Scan for the cell matching the given text and deliver its (X, Y) coordinate at center. 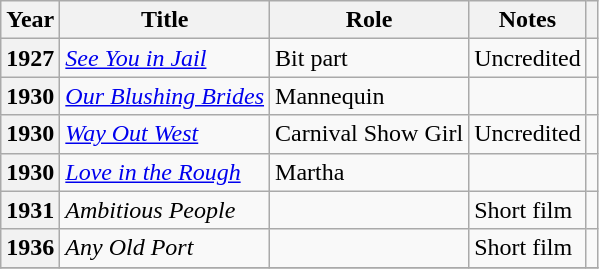
Title (165, 20)
Way Out West (165, 134)
Bit part (370, 58)
Any Old Port (165, 248)
Mannequin (370, 96)
1936 (30, 248)
Carnival Show Girl (370, 134)
Role (370, 20)
Notes (528, 20)
Martha (370, 172)
Ambitious People (165, 210)
Love in the Rough (165, 172)
Our Blushing Brides (165, 96)
1931 (30, 210)
See You in Jail (165, 58)
Year (30, 20)
1927 (30, 58)
